For the text-containing cell, return its midpoint in (x, y) coordinate format. 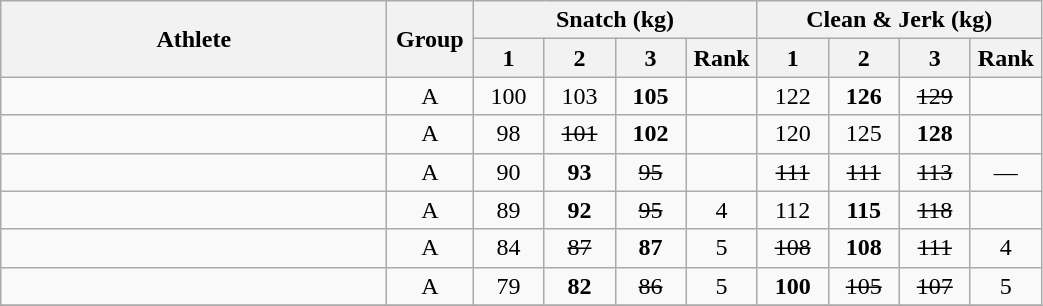
112 (792, 210)
84 (508, 248)
90 (508, 172)
102 (650, 134)
122 (792, 96)
107 (934, 286)
126 (864, 96)
129 (934, 96)
103 (580, 96)
92 (580, 210)
98 (508, 134)
Group (430, 39)
113 (934, 172)
82 (580, 286)
— (1006, 172)
86 (650, 286)
79 (508, 286)
120 (792, 134)
Clean & Jerk (kg) (899, 20)
Athlete (194, 39)
118 (934, 210)
115 (864, 210)
93 (580, 172)
101 (580, 134)
128 (934, 134)
125 (864, 134)
89 (508, 210)
Snatch (kg) (615, 20)
